Search for the cell housing the specified text and yield its (X, Y) center coordinate. 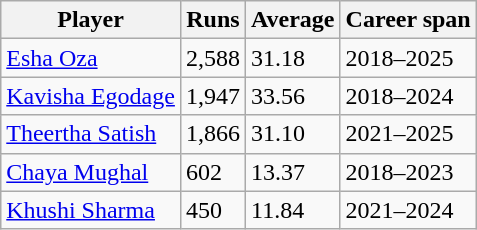
Esha Oza (91, 58)
Runs (212, 20)
Chaya Mughal (91, 172)
33.56 (292, 96)
2,588 (212, 58)
Average (292, 20)
31.10 (292, 134)
Player (91, 20)
Theertha Satish (91, 134)
602 (212, 172)
2018–2025 (408, 58)
2021–2025 (408, 134)
Career span (408, 20)
13.37 (292, 172)
2018–2023 (408, 172)
450 (212, 210)
1,866 (212, 134)
Khushi Sharma (91, 210)
2018–2024 (408, 96)
2021–2024 (408, 210)
1,947 (212, 96)
Kavisha Egodage (91, 96)
11.84 (292, 210)
31.18 (292, 58)
